Scan for the cell matching the given text and deliver its (X, Y) coordinate at center. 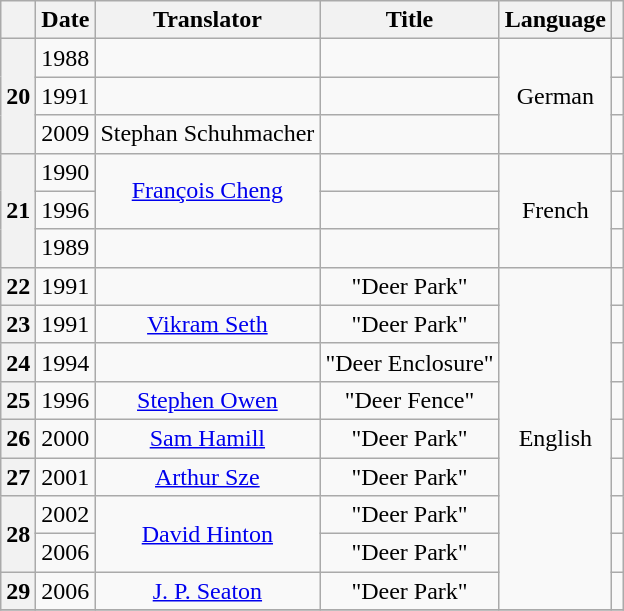
2000 (66, 438)
French (555, 210)
Title (410, 20)
28 (18, 534)
27 (18, 477)
Language (555, 20)
David Hinton (208, 534)
Stephen Owen (208, 400)
22 (18, 286)
1989 (66, 248)
26 (18, 438)
24 (18, 362)
Stephan Schuhmacher (208, 134)
29 (18, 591)
20 (18, 96)
Vikram Seth (208, 324)
23 (18, 324)
2001 (66, 477)
Date (66, 20)
English (555, 438)
François Cheng (208, 191)
Translator (208, 20)
25 (18, 400)
Sam Hamill (208, 438)
1988 (66, 58)
2009 (66, 134)
Arthur Sze (208, 477)
German (555, 96)
J. P. Seaton (208, 591)
1994 (66, 362)
2002 (66, 515)
21 (18, 210)
"Deer Enclosure" (410, 362)
1990 (66, 172)
"Deer Fence" (410, 400)
